Output the (x, y) coordinate of the center of the cell containing the given text.  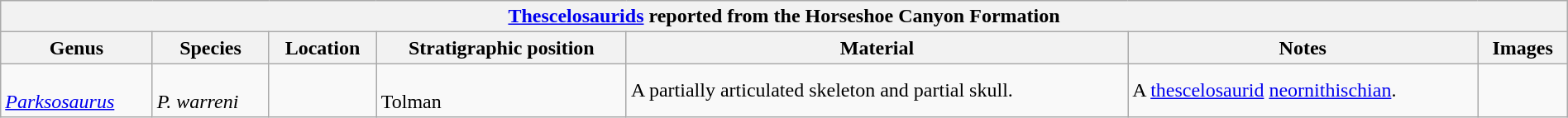
Tolman (501, 91)
Species (210, 48)
Location (323, 48)
A partially articulated skeleton and partial skull. (877, 91)
Parksosaurus (76, 91)
Stratigraphic position (501, 48)
Genus (76, 48)
Notes (1303, 48)
Thescelosaurids reported from the Horseshoe Canyon Formation (784, 17)
Images (1523, 48)
P. warreni (210, 91)
A thescelosaurid neornithischian. (1303, 91)
Material (877, 48)
